Find where the given text appears and provide that cell's center as (X, Y) coordinate. 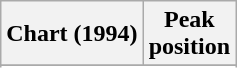
Chart (1994) (72, 34)
Peakposition (189, 34)
